Extract the (X, Y) coordinate from the center of the cell holding the provided text.  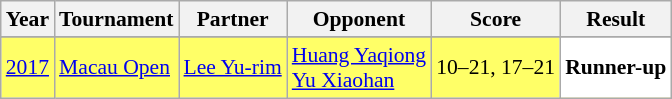
Score (496, 19)
Tournament (116, 19)
2017 (28, 68)
Partner (233, 19)
Year (28, 19)
Result (616, 19)
Lee Yu-rim (233, 68)
Opponent (359, 19)
Macau Open (116, 68)
Huang Yaqiong Yu Xiaohan (359, 68)
Runner-up (616, 68)
10–21, 17–21 (496, 68)
